Scan for the cell matching the given text and deliver its (X, Y) coordinate at center. 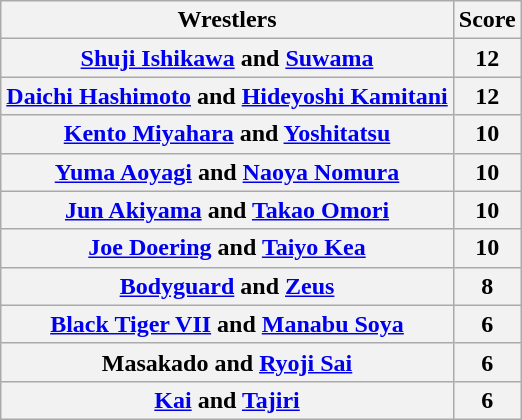
Wrestlers (227, 20)
Kai and Tajiri (227, 400)
Daichi Hashimoto and Hideyoshi Kamitani (227, 96)
Bodyguard and Zeus (227, 286)
Yuma Aoyagi and Naoya Nomura (227, 172)
Masakado and Ryoji Sai (227, 362)
Joe Doering and Taiyo Kea (227, 248)
Kento Miyahara and Yoshitatsu (227, 134)
Jun Akiyama and Takao Omori (227, 210)
8 (487, 286)
Black Tiger VII and Manabu Soya (227, 324)
Score (487, 20)
Shuji Ishikawa and Suwama (227, 58)
